Locate the cell with the specified text and output its [x, y] center coordinate. 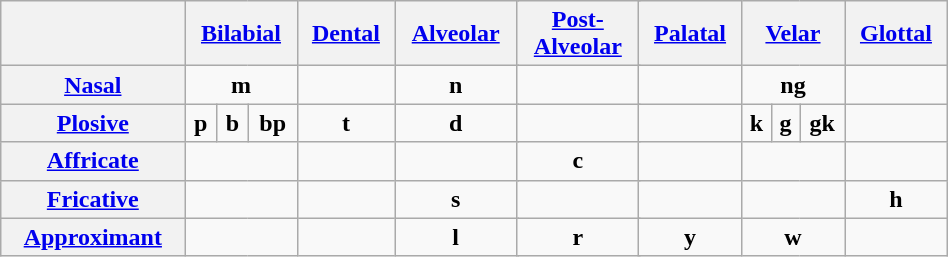
Post-Alveolar [578, 34]
Glottal [896, 34]
Nasal [93, 85]
g [785, 123]
Approximant [93, 237]
ng [792, 85]
gk [822, 123]
r [578, 237]
c [578, 161]
n [456, 85]
Dental [346, 34]
Bilabial [241, 34]
Velar [792, 34]
Affricate [93, 161]
d [456, 123]
Fricative [93, 199]
k [756, 123]
bp [272, 123]
Palatal [690, 34]
Alveolar [456, 34]
l [456, 237]
y [690, 237]
p [201, 123]
s [456, 199]
h [896, 199]
m [241, 85]
Plosive [93, 123]
b [233, 123]
t [346, 123]
w [792, 237]
